Determine the [x, y] coordinate at the center of the cell enclosing the given text.  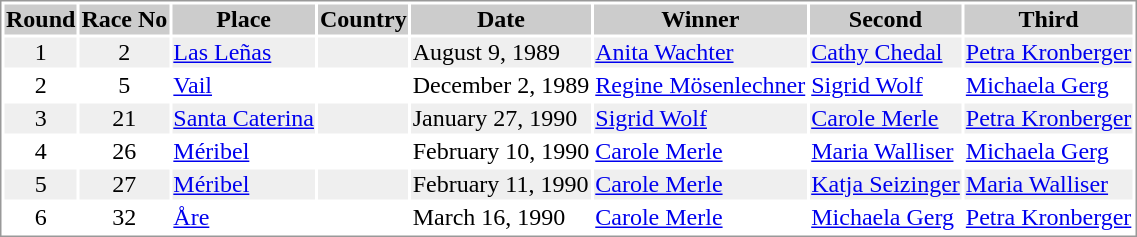
Race No [124, 19]
Second [886, 19]
February 10, 1990 [501, 151]
Åre [244, 217]
3 [40, 119]
Place [244, 19]
Winner [700, 19]
Date [501, 19]
21 [124, 119]
Anita Wachter [700, 53]
February 11, 1990 [501, 185]
March 16, 1990 [501, 217]
Santa Caterina [244, 119]
Vail [244, 85]
Round [40, 19]
26 [124, 151]
4 [40, 151]
27 [124, 185]
Regine Mösenlechner [700, 85]
Las Leñas [244, 53]
Third [1048, 19]
Country [363, 19]
32 [124, 217]
August 9, 1989 [501, 53]
Katja Seizinger [886, 185]
6 [40, 217]
December 2, 1989 [501, 85]
1 [40, 53]
Cathy Chedal [886, 53]
January 27, 1990 [501, 119]
